Pinpoint the cell where the given text exists, returning its (X, Y) midpoint coordinate. 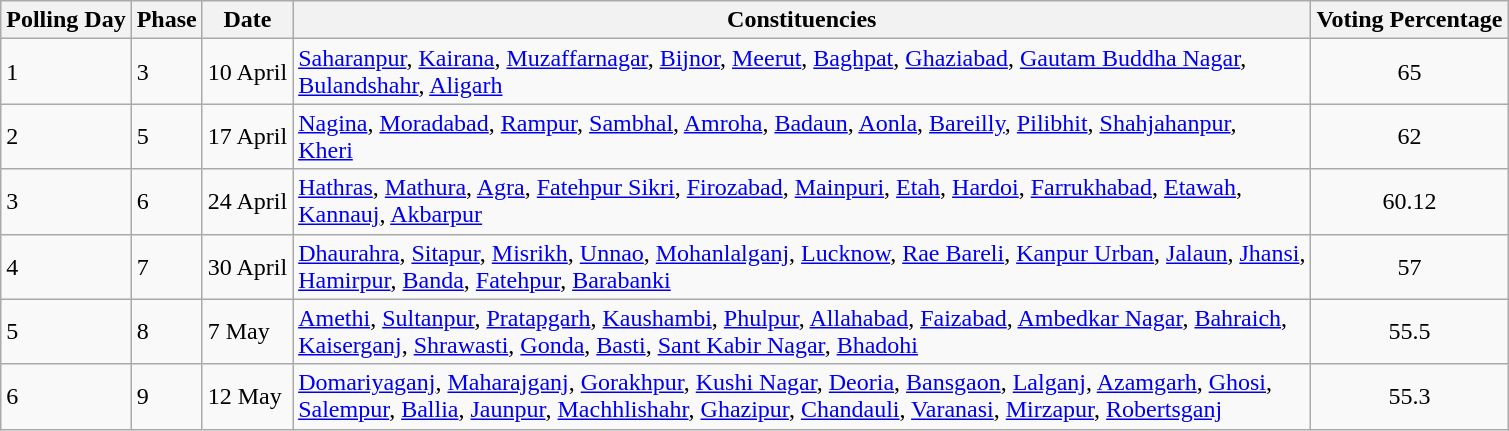
8 (166, 332)
Date (247, 20)
30 April (247, 266)
1 (66, 72)
17 April (247, 136)
2 (66, 136)
7 (166, 266)
12 May (247, 396)
10 April (247, 72)
Voting Percentage (1410, 20)
Saharanpur, Kairana, Muzaffarnagar, Bijnor, Meerut, Baghpat, Ghaziabad, Gautam Buddha Nagar, Bulandshahr, Aligarh (802, 72)
62 (1410, 136)
4 (66, 266)
57 (1410, 266)
7 May (247, 332)
24 April (247, 202)
55.5 (1410, 332)
Hathras, Mathura, Agra, Fatehpur Sikri, Firozabad, Mainpuri, Etah, Hardoi, Farrukhabad, Etawah, Kannauj, Akbarpur (802, 202)
55.3 (1410, 396)
Constituencies (802, 20)
Phase (166, 20)
Dhaurahra, Sitapur, Misrikh, Unnao, Mohanlalganj, Lucknow, Rae Bareli, Kanpur Urban, Jalaun, Jhansi, Hamirpur, Banda, Fatehpur, Barabanki (802, 266)
65 (1410, 72)
60.12 (1410, 202)
Polling Day (66, 20)
9 (166, 396)
Nagina, Moradabad, Rampur, Sambhal, Amroha, Badaun, Aonla, Bareilly, Pilibhit, Shahjahanpur, Kheri (802, 136)
